Determine the (X, Y) coordinate at the center of the cell enclosing the given text.  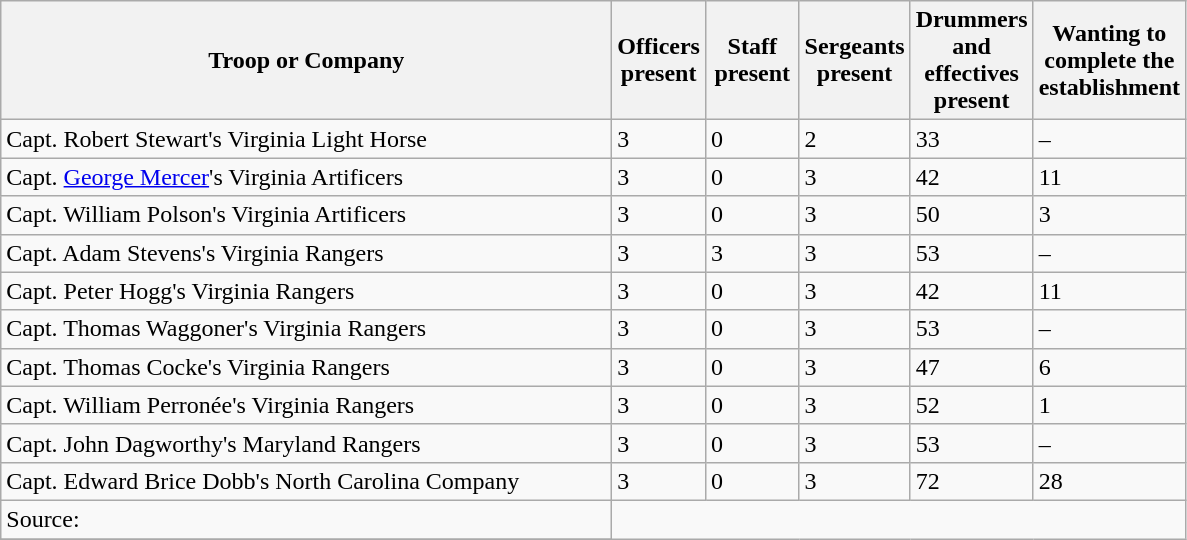
Capt. Thomas Waggoner's Virginia Rangers (306, 329)
52 (972, 405)
Capt. George Mercer's Virginia Artificers (306, 177)
Drummers and effectives present (972, 60)
2 (854, 139)
Capt. Thomas Cocke's Virginia Rangers (306, 367)
28 (1109, 481)
Capt. William Perronée's Virginia Rangers (306, 405)
50 (972, 215)
Capt. Robert Stewart's Virginia Light Horse (306, 139)
72 (972, 481)
Sergeants present (854, 60)
6 (1109, 367)
Capt. Peter Hogg's Virginia Rangers (306, 291)
1 (1109, 405)
Officers present (659, 60)
Wanting to complete the establishment (1109, 60)
Troop or Company (306, 60)
Capt. Edward Brice Dobb's North Carolina Company (306, 481)
47 (972, 367)
Staff present (752, 60)
Capt. Adam Stevens's Virginia Rangers (306, 253)
33 (972, 139)
Capt. William Polson's Virginia Artificers (306, 215)
Source: (306, 519)
Capt. John Dagworthy's Maryland Rangers (306, 443)
